Scan for the cell matching the given text and deliver its [X, Y] coordinate at center. 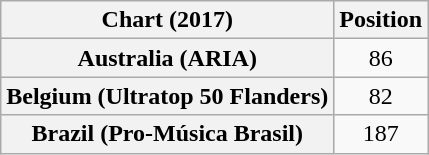
Position [381, 20]
Belgium (Ultratop 50 Flanders) [168, 96]
Chart (2017) [168, 20]
86 [381, 58]
82 [381, 96]
187 [381, 134]
Australia (ARIA) [168, 58]
Brazil (Pro-Música Brasil) [168, 134]
